Detect which cell encompasses the target text, then output its (x, y) center coordinate. 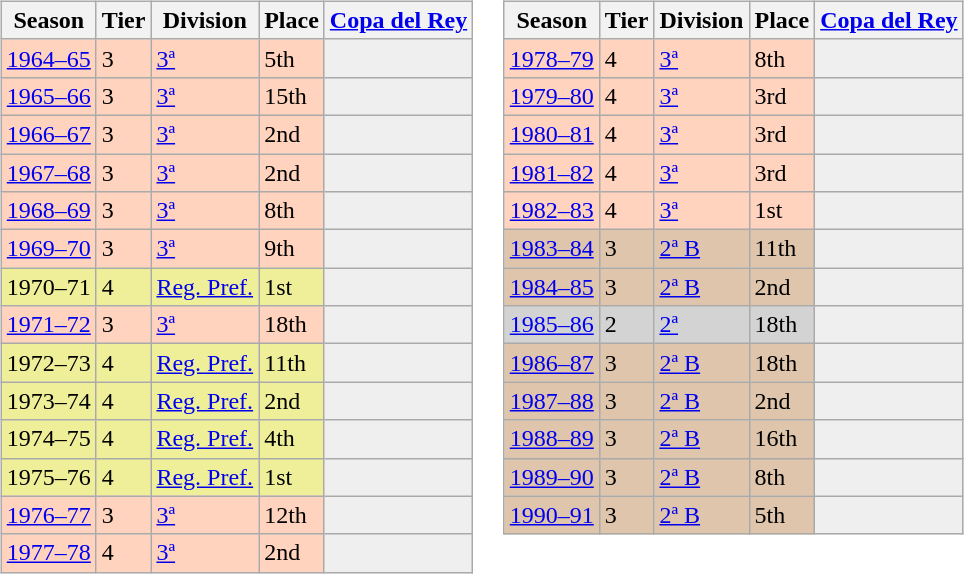
1978–79 (552, 58)
16th (782, 439)
1989–90 (552, 477)
1985–86 (552, 325)
1972–73 (48, 363)
1977–78 (48, 553)
1987–88 (552, 401)
1982–83 (552, 211)
1970–71 (48, 287)
1988–89 (552, 439)
4th (292, 439)
1965–66 (48, 96)
1968–69 (48, 211)
1981–82 (552, 173)
15th (292, 96)
2 (626, 325)
9th (292, 249)
12th (292, 515)
1975–76 (48, 477)
1980–81 (552, 134)
1964–65 (48, 58)
1969–70 (48, 249)
1990–91 (552, 515)
1983–84 (552, 249)
1979–80 (552, 96)
1986–87 (552, 363)
1984–85 (552, 287)
2ª (702, 325)
1976–77 (48, 515)
1973–74 (48, 401)
1966–67 (48, 134)
1974–75 (48, 439)
1971–72 (48, 325)
1967–68 (48, 173)
